Find where the given text appears and provide that cell's center as (X, Y) coordinate. 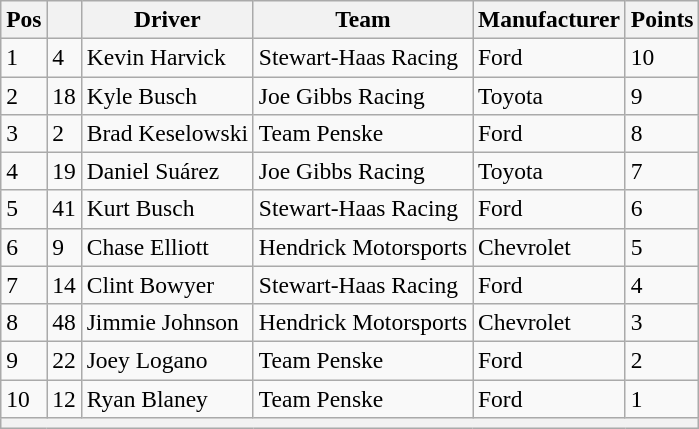
41 (64, 209)
Jimmie Johnson (167, 322)
19 (64, 171)
12 (64, 398)
Points (662, 19)
Kevin Harvick (167, 57)
Clint Bowyer (167, 285)
18 (64, 95)
Kurt Busch (167, 209)
Pos (24, 19)
Chase Elliott (167, 247)
48 (64, 322)
Brad Keselowski (167, 133)
Ryan Blaney (167, 398)
Daniel Suárez (167, 171)
Manufacturer (550, 19)
Driver (167, 19)
Kyle Busch (167, 95)
22 (64, 360)
Joey Logano (167, 360)
14 (64, 285)
Team (362, 19)
